Search for the cell housing the specified text and yield its [x, y] center coordinate. 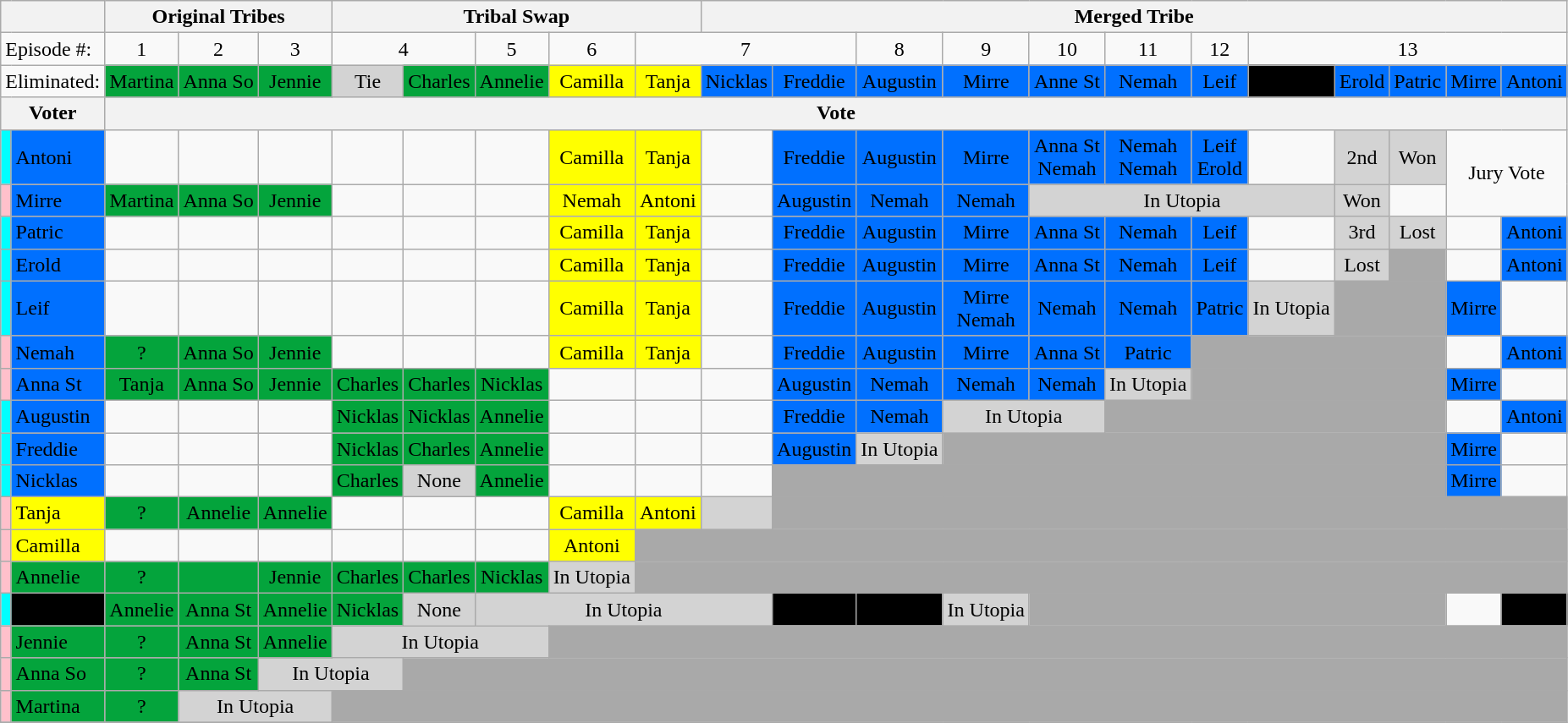
Eliminated: [52, 81]
2 [218, 49]
LeifErold [1220, 157]
8 [900, 49]
2nd [1362, 157]
Jury Vote [1506, 173]
3 [294, 49]
MirreNemah [986, 308]
Tribal Swap [516, 17]
Tie [367, 81]
7 [745, 49]
Original Tribes [218, 17]
Anne St [1066, 81]
10 [1066, 49]
Vote [836, 113]
12 [1220, 49]
5 [511, 49]
Anna StNemah [1066, 157]
3rd [1362, 233]
Voter [52, 113]
Merged Tribe [1134, 17]
9 [986, 49]
4 [403, 49]
13 [1408, 49]
NemahNemah [1147, 157]
Episode #: [52, 49]
1 [142, 49]
6 [591, 49]
11 [1147, 49]
